Identify which cell holds the provided text, then report its [x, y] central coordinate. 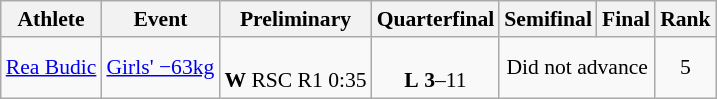
Event [160, 19]
Did not advance [577, 68]
Rank [686, 19]
5 [686, 68]
W RSC R1 0:35 [295, 68]
Semifinal [548, 19]
Girls' −63kg [160, 68]
Athlete [52, 19]
Rea Budic [52, 68]
Quarterfinal [436, 19]
Final [626, 19]
Preliminary [295, 19]
L 3–11 [436, 68]
